Identify which cell holds the provided text, then report its (X, Y) central coordinate. 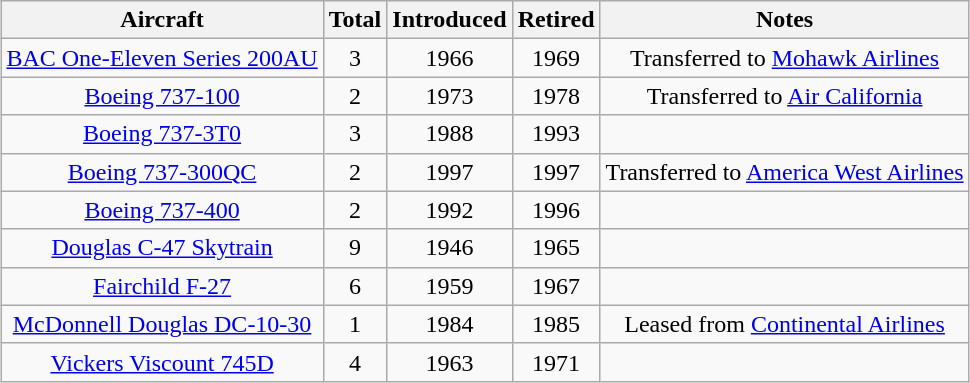
1959 (450, 286)
1946 (450, 248)
Aircraft (162, 20)
1992 (450, 210)
1 (355, 324)
BAC One-Eleven Series 200AU (162, 58)
Transferred to Air California (784, 96)
Boeing 737-100 (162, 96)
Boeing 737-300QC (162, 172)
4 (355, 362)
1985 (556, 324)
Notes (784, 20)
Boeing 737-400 (162, 210)
Introduced (450, 20)
Transferred to Mohawk Airlines (784, 58)
1993 (556, 134)
Vickers Viscount 745D (162, 362)
1978 (556, 96)
Fairchild F-27 (162, 286)
1984 (450, 324)
Boeing 737-3T0 (162, 134)
1963 (450, 362)
Retired (556, 20)
1988 (450, 134)
Douglas C-47 Skytrain (162, 248)
9 (355, 248)
6 (355, 286)
1966 (450, 58)
Total (355, 20)
Transferred to America West Airlines (784, 172)
1969 (556, 58)
1967 (556, 286)
1996 (556, 210)
1971 (556, 362)
1973 (450, 96)
1965 (556, 248)
Leased from Continental Airlines (784, 324)
McDonnell Douglas DC-10-30 (162, 324)
